Provide the (X, Y) coordinate of the cell's center where the given text is located.  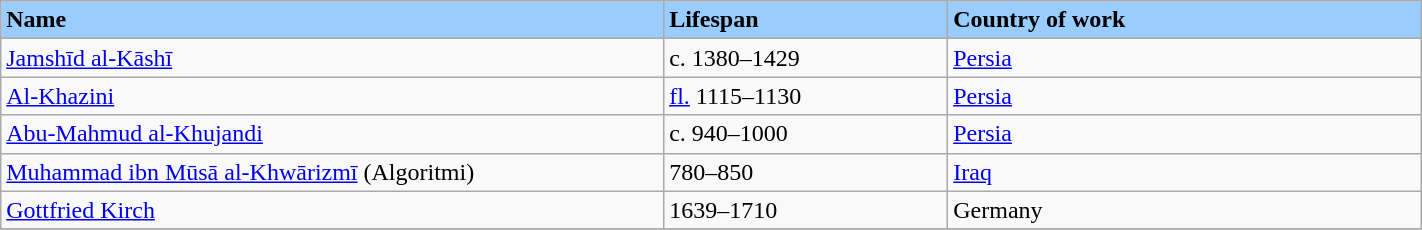
fl. 1115–1130 (806, 96)
c. 940–1000 (806, 134)
Iraq (1185, 172)
780–850 (806, 172)
Name (332, 20)
Germany (1185, 210)
Jamshīd al-Kāshī (332, 58)
Muhammad ibn Mūsā al-Khwārizmī (Algoritmi) (332, 172)
Lifespan (806, 20)
Country of work (1185, 20)
Al-Khazini (332, 96)
Gottfried Kirch (332, 210)
c. 1380–1429 (806, 58)
1639–1710 (806, 210)
Abu-Mahmud al-Khujandi (332, 134)
